Find where the given text appears and provide that cell's center as (X, Y) coordinate. 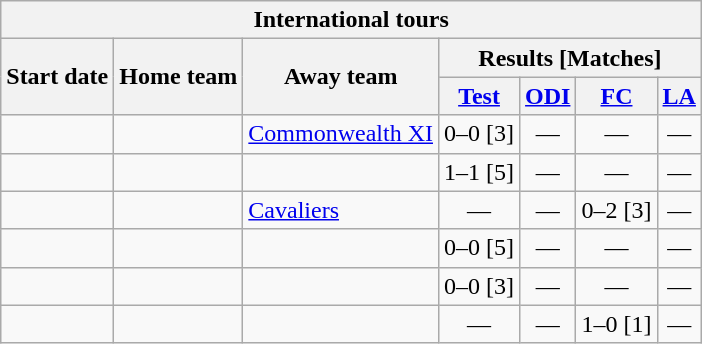
1–1 [5] (480, 172)
Start date (58, 77)
International tours (352, 20)
FC (616, 96)
Commonwealth XI (341, 134)
Cavaliers (341, 210)
LA (679, 96)
Home team (178, 77)
Results [Matches] (570, 58)
ODI (548, 96)
1–0 [1] (616, 324)
Away team (341, 77)
Test (480, 96)
0–0 [5] (480, 248)
0–2 [3] (616, 210)
